Return [x, y] of the center of cell containing provided text 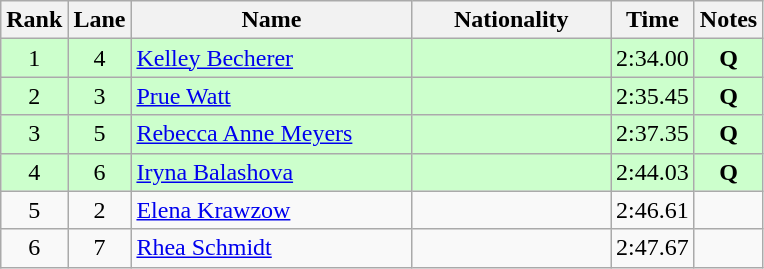
Lane [100, 20]
2:35.45 [653, 96]
2:37.35 [653, 134]
7 [100, 248]
2:46.61 [653, 210]
Iryna Balashova [272, 172]
Notes [728, 20]
Elena Krawzow [272, 210]
2:44.03 [653, 172]
Rank [34, 20]
2:47.67 [653, 248]
Prue Watt [272, 96]
1 [34, 58]
Name [272, 20]
Kelley Becherer [272, 58]
Rebecca Anne Meyers [272, 134]
Nationality [512, 20]
2:34.00 [653, 58]
Rhea Schmidt [272, 248]
Time [653, 20]
